Find where the given text appears and provide that cell's center as [x, y] coordinate. 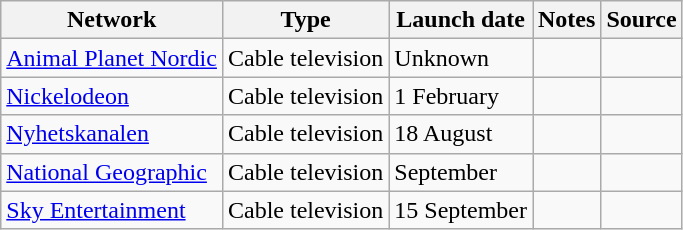
Unknown [461, 58]
September [461, 172]
15 September [461, 210]
Nyhetskanalen [112, 134]
Source [642, 20]
Launch date [461, 20]
Nickelodeon [112, 96]
National Geographic [112, 172]
Type [305, 20]
Notes [566, 20]
Animal Planet Nordic [112, 58]
1 February [461, 96]
18 August [461, 134]
Network [112, 20]
Sky Entertainment [112, 210]
